Identify which cell holds the provided text, then report its (x, y) central coordinate. 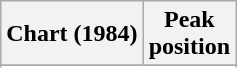
Chart (1984) (72, 34)
Peakposition (189, 34)
